Output the (X, Y) coordinate of the center of the cell containing the given text.  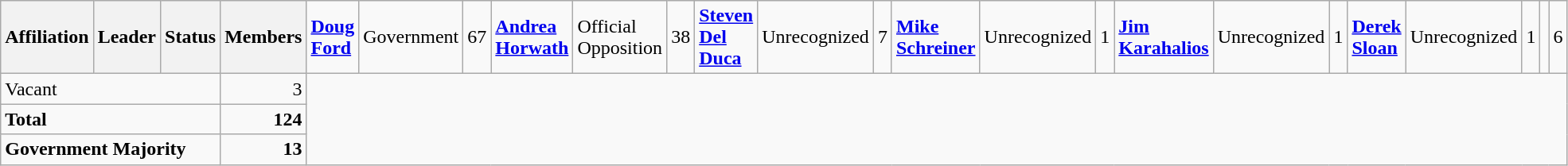
3 (263, 89)
Jim Karahalios (1164, 37)
Steven Del Duca (726, 37)
Government Majority (111, 149)
Total (111, 119)
Leader (127, 37)
6 (1558, 37)
67 (478, 37)
Vacant (111, 89)
Government (411, 37)
Official Opposition (620, 37)
13 (263, 149)
Members (263, 37)
Andrea Horwath (532, 37)
38 (681, 37)
Derek Sloan (1377, 37)
Doug Ford (333, 37)
Mike Schreiner (936, 37)
Status (191, 37)
124 (263, 119)
Affiliation (47, 37)
7 (882, 37)
